Return [x, y] of the center of cell containing provided text 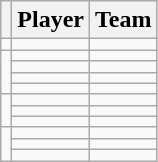
Team [124, 20]
Player [51, 20]
